Extract the (X, Y) coordinate from the center of the cell holding the provided text.  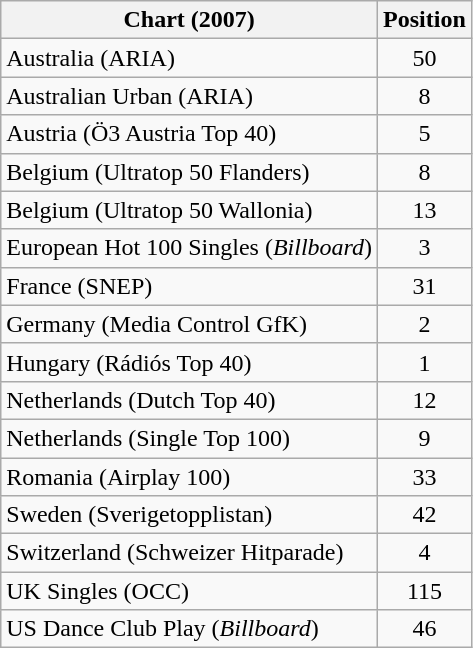
Hungary (Rádiós Top 40) (190, 362)
European Hot 100 Singles (Billboard) (190, 248)
Switzerland (Schweizer Hitparade) (190, 553)
Netherlands (Single Top 100) (190, 438)
Romania (Airplay 100) (190, 477)
50 (425, 58)
US Dance Club Play (Billboard) (190, 629)
Chart (2007) (190, 20)
33 (425, 477)
France (SNEP) (190, 286)
UK Singles (OCC) (190, 591)
Austria (Ö3 Austria Top 40) (190, 134)
Belgium (Ultratop 50 Flanders) (190, 172)
42 (425, 515)
31 (425, 286)
Sweden (Sverigetopplistan) (190, 515)
Netherlands (Dutch Top 40) (190, 400)
3 (425, 248)
Belgium (Ultratop 50 Wallonia) (190, 210)
46 (425, 629)
9 (425, 438)
Position (425, 20)
13 (425, 210)
115 (425, 591)
Germany (Media Control GfK) (190, 324)
2 (425, 324)
Australian Urban (ARIA) (190, 96)
4 (425, 553)
1 (425, 362)
12 (425, 400)
5 (425, 134)
Australia (ARIA) (190, 58)
